Capture the cell that displays the provided text and extract its [X, Y] central coordinate. 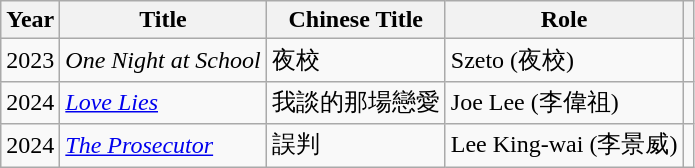
The Prosecutor [163, 146]
One Night at School [163, 60]
Title [163, 20]
2023 [30, 60]
Szeto (夜校) [564, 60]
Year [30, 20]
Chinese Title [356, 20]
夜校 [356, 60]
Role [564, 20]
誤判 [356, 146]
我談的那場戀愛 [356, 102]
Lee King-wai (李景威) [564, 146]
Love Lies [163, 102]
Joe Lee (李偉祖) [564, 102]
